From the cell containing the given text, extract its center point as (X, Y) coordinate. 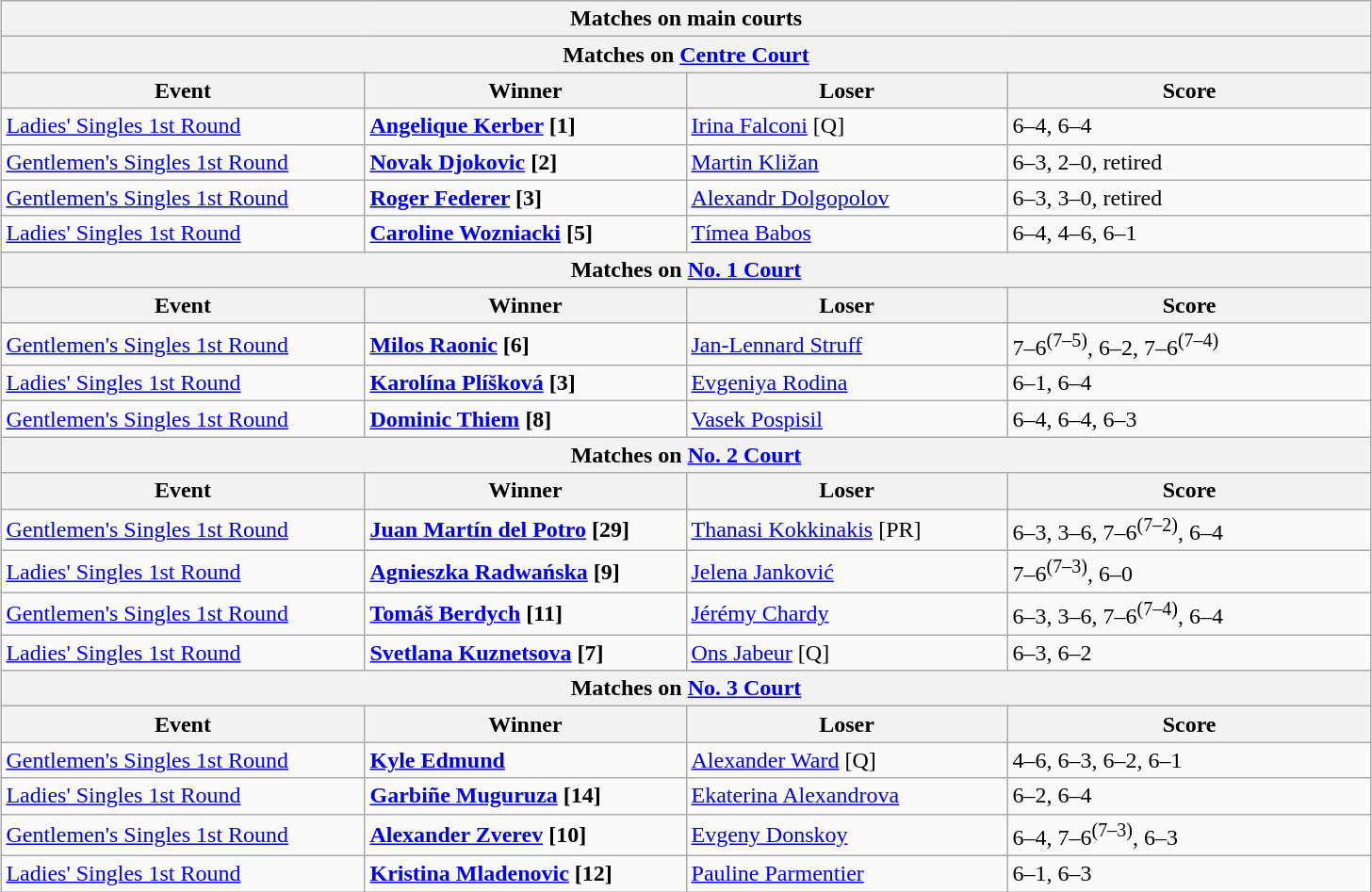
Thanasi Kokkinakis [PR] (846, 529)
Milos Raonic [6] (526, 345)
4–6, 6–3, 6–2, 6–1 (1189, 760)
Kyle Edmund (526, 760)
Kristina Mladenovic [12] (526, 874)
Jérémy Chardy (846, 614)
Tomáš Berdych [11] (526, 614)
Matches on No. 1 Court (686, 269)
6–3, 3–6, 7–6(7–2), 6–4 (1189, 529)
Novak Djokovic [2] (526, 162)
6–1, 6–3 (1189, 874)
6–2, 6–4 (1189, 796)
Matches on Centre Court (686, 55)
Martin Kližan (846, 162)
Matches on main courts (686, 19)
7–6(7–5), 6–2, 7–6(7–4) (1189, 345)
6–3, 2–0, retired (1189, 162)
7–6(7–3), 6–0 (1189, 573)
Roger Federer [3] (526, 198)
Caroline Wozniacki [5] (526, 234)
Irina Falconi [Q] (846, 126)
Karolína Plíšková [3] (526, 383)
Jan-Lennard Struff (846, 345)
Agnieszka Radwańska [9] (526, 573)
Angelique Kerber [1] (526, 126)
Alexander Zverev [10] (526, 835)
Ons Jabeur [Q] (846, 653)
6–3, 3–0, retired (1189, 198)
6–3, 6–2 (1189, 653)
6–4, 7–6(7–3), 6–3 (1189, 835)
6–4, 4–6, 6–1 (1189, 234)
Alexandr Dolgopolov (846, 198)
Evgeniya Rodina (846, 383)
Pauline Parmentier (846, 874)
Garbiñe Muguruza [14] (526, 796)
Ekaterina Alexandrova (846, 796)
Matches on No. 3 Court (686, 689)
Dominic Thiem [8] (526, 419)
Juan Martín del Potro [29] (526, 529)
Svetlana Kuznetsova [7] (526, 653)
6–3, 3–6, 7–6(7–4), 6–4 (1189, 614)
Evgeny Donskoy (846, 835)
Tímea Babos (846, 234)
Jelena Janković (846, 573)
6–1, 6–4 (1189, 383)
Alexander Ward [Q] (846, 760)
6–4, 6–4, 6–3 (1189, 419)
Vasek Pospisil (846, 419)
Matches on No. 2 Court (686, 455)
6–4, 6–4 (1189, 126)
